Return [X, Y] of the center of cell containing provided text 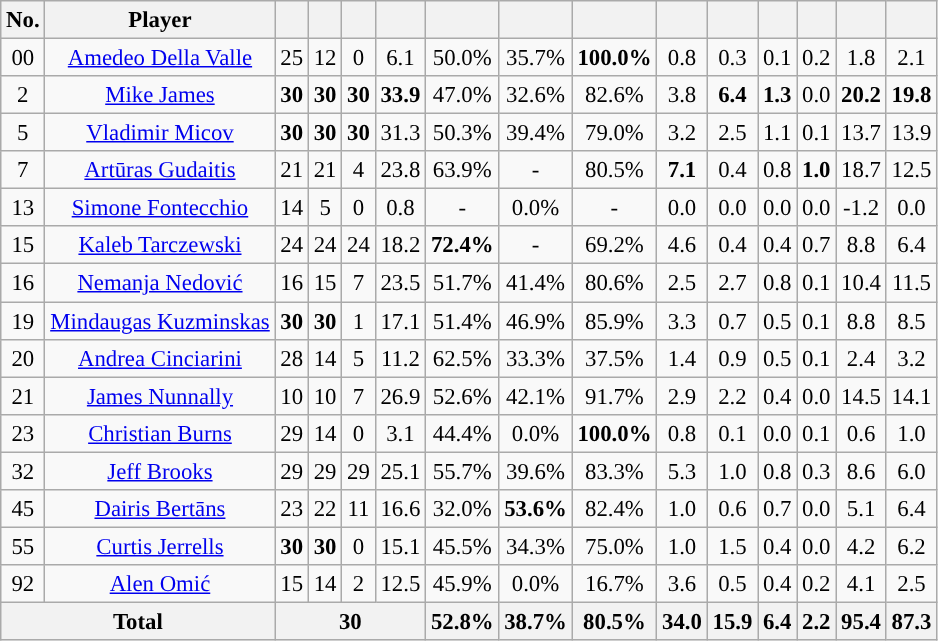
4 [358, 170]
44.4% [462, 433]
1.1 [778, 133]
Mindaugas Kuzminskas [160, 321]
James Nunnally [160, 396]
23.5 [400, 283]
18.7 [861, 170]
-1.2 [861, 208]
2.1 [911, 58]
6.2 [911, 546]
4.2 [861, 546]
3.8 [682, 95]
14.1 [911, 396]
00 [23, 58]
62.5% [462, 358]
13.9 [911, 133]
18.2 [400, 245]
17.1 [400, 321]
11.5 [911, 283]
10.4 [861, 283]
19 [23, 321]
11.2 [400, 358]
Mike James [160, 95]
1.4 [682, 358]
0.9 [732, 358]
33.3% [536, 358]
31.3 [400, 133]
41.4% [536, 283]
95.4 [861, 621]
83.3% [614, 471]
1.8 [861, 58]
4.6 [682, 245]
28 [292, 358]
35.7% [536, 58]
4.1 [861, 584]
13.7 [861, 133]
20 [23, 358]
45.9% [462, 584]
14.5 [861, 396]
7.1 [682, 170]
Total [138, 621]
13 [23, 208]
50.0% [462, 58]
25.1 [400, 471]
82.6% [614, 95]
52.6% [462, 396]
3.3 [682, 321]
39.4% [536, 133]
No. [23, 20]
6.0 [911, 471]
63.9% [462, 170]
92 [23, 584]
Artūras Gudaitis [160, 170]
Amedeo Della Valle [160, 58]
51.7% [462, 283]
38.7% [536, 621]
8.5 [911, 321]
23.8 [400, 170]
1.3 [778, 95]
2.4 [861, 358]
32 [23, 471]
32.6% [536, 95]
22 [324, 509]
47.0% [462, 95]
85.9% [614, 321]
15.9 [732, 621]
46.9% [536, 321]
52.8% [462, 621]
69.2% [614, 245]
12 [324, 58]
50.3% [462, 133]
Jeff Brooks [160, 471]
Player [160, 20]
53.6% [536, 509]
75.0% [614, 546]
Kaleb Tarczewski [160, 245]
82.4% [614, 509]
42.1% [536, 396]
79.0% [614, 133]
55.7% [462, 471]
72.4% [462, 245]
45 [23, 509]
5.3 [682, 471]
51.4% [462, 321]
34.0 [682, 621]
34.3% [536, 546]
19.8 [911, 95]
16.7% [614, 584]
Nemanja Nedović [160, 283]
37.5% [614, 358]
80.6% [614, 283]
Alen Omić [160, 584]
26.9 [400, 396]
11 [358, 509]
Christian Burns [160, 433]
8.6 [861, 471]
33.9 [400, 95]
Curtis Jerrells [160, 546]
1 [358, 321]
Simone Fontecchio [160, 208]
55 [23, 546]
6.1 [400, 58]
87.3 [911, 621]
39.6% [536, 471]
3.6 [682, 584]
Vladimir Micov [160, 133]
32.0% [462, 509]
91.7% [614, 396]
20.2 [861, 95]
3.1 [400, 433]
2.7 [732, 283]
15.1 [400, 546]
16.6 [400, 509]
Dairis Bertāns [160, 509]
Andrea Cinciarini [160, 358]
45.5% [462, 546]
5.1 [861, 509]
1.5 [732, 546]
25 [292, 58]
2.9 [682, 396]
